Determine the [X, Y] coordinate at the center of the cell enclosing the given text.  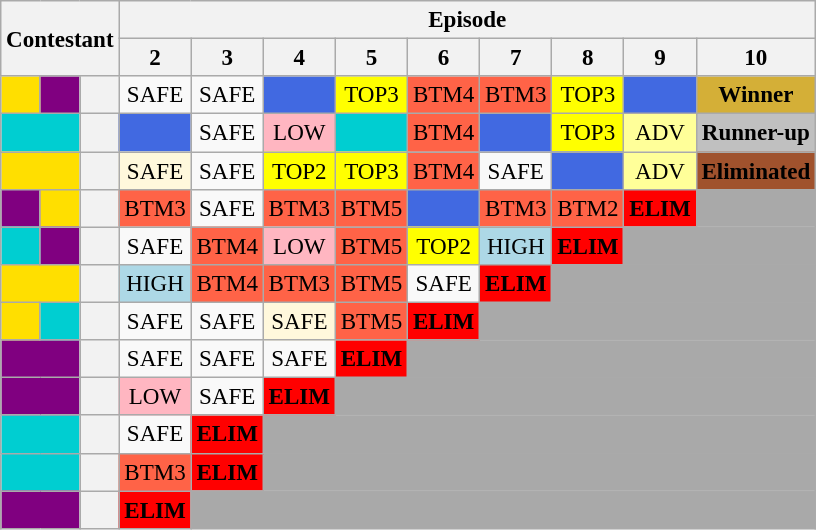
Eliminated [756, 171]
5 [371, 58]
Runner-up [756, 133]
6 [444, 58]
4 [299, 58]
3 [227, 58]
2 [155, 58]
8 [588, 58]
10 [756, 58]
Winner [756, 95]
Episode [468, 20]
7 [516, 58]
9 [660, 58]
Contestant [60, 38]
BTM2 [588, 209]
